Capture the cell that displays the provided text and extract its (X, Y) central coordinate. 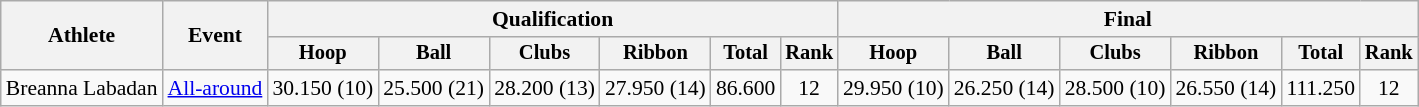
26.550 (14) (1226, 88)
25.500 (21) (434, 88)
Breanna Labadan (82, 88)
27.950 (14) (656, 88)
28.500 (10) (1116, 88)
30.150 (10) (322, 88)
Final (1128, 19)
111.250 (1320, 88)
Athlete (82, 36)
26.250 (14) (1004, 88)
Qualification (552, 19)
29.950 (10) (894, 88)
86.600 (746, 88)
Event (216, 36)
28.200 (13) (544, 88)
All-around (216, 88)
